Detect which cell encompasses the target text, then output its [x, y] center coordinate. 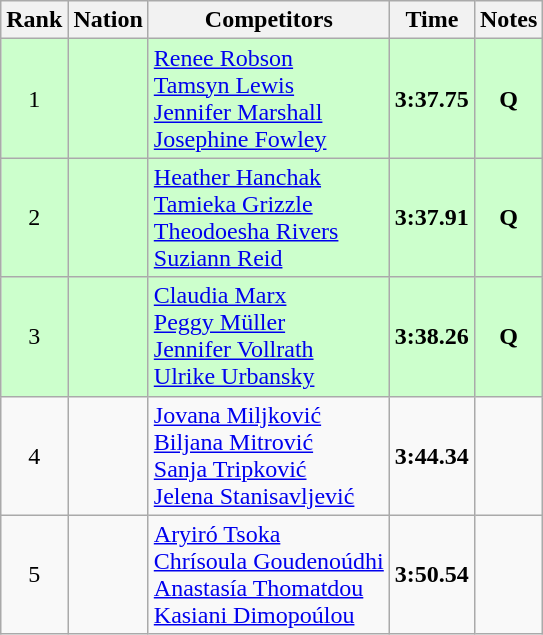
3:37.75 [432, 98]
1 [34, 98]
2 [34, 218]
Renee RobsonTamsyn LewisJennifer MarshallJosephine Fowley [268, 98]
4 [34, 456]
Jovana MiljkovićBiljana MitrovićSanja TripkovićJelena Stanisavljević [268, 456]
Competitors [268, 20]
3:50.54 [432, 574]
Claudia MarxPeggy MüllerJennifer VollrathUlrike Urbansky [268, 336]
Rank [34, 20]
3:38.26 [432, 336]
Nation [108, 20]
Notes [508, 20]
3:37.91 [432, 218]
5 [34, 574]
3:44.34 [432, 456]
Time [432, 20]
Aryiró TsokaChrísoula GoudenoúdhiAnastasía ThomatdouKasiani Dimopoúlou [268, 574]
3 [34, 336]
Heather HanchakTamieka GrizzleTheodoesha RiversSuziann Reid [268, 218]
